Pinpoint the cell where the given text exists, returning its (x, y) midpoint coordinate. 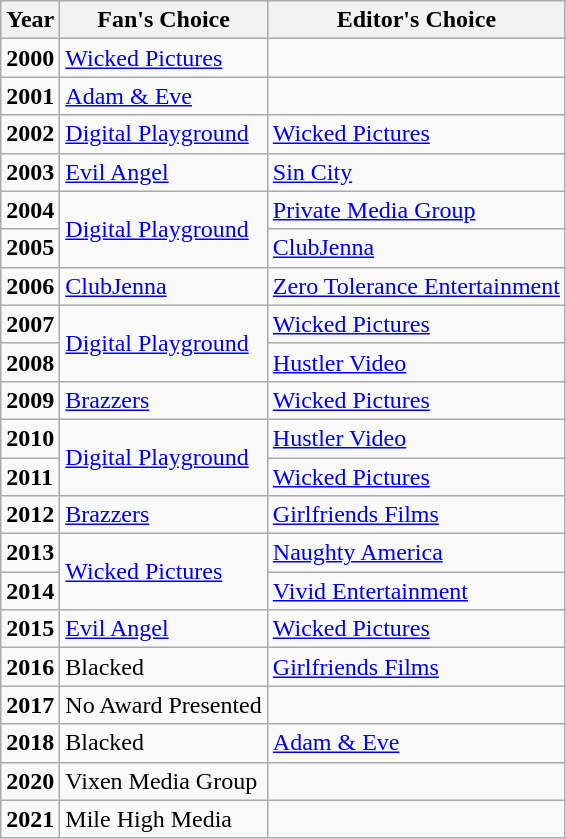
2016 (30, 667)
Private Media Group (416, 210)
2006 (30, 286)
Mile High Media (164, 819)
Editor's Choice (416, 20)
2001 (30, 96)
Year (30, 20)
2012 (30, 515)
2013 (30, 553)
Vixen Media Group (164, 781)
Sin City (416, 172)
2017 (30, 705)
Vivid Entertainment (416, 591)
2011 (30, 477)
2004 (30, 210)
2010 (30, 438)
2015 (30, 629)
2007 (30, 324)
2008 (30, 362)
2009 (30, 400)
2005 (30, 248)
2014 (30, 591)
No Award Presented (164, 705)
2003 (30, 172)
Fan's Choice (164, 20)
Naughty America (416, 553)
2018 (30, 743)
2000 (30, 58)
2020 (30, 781)
2021 (30, 819)
Zero Tolerance Entertainment (416, 286)
2002 (30, 134)
